Provide the [X, Y] coordinate of the cell's center where the given text is located.  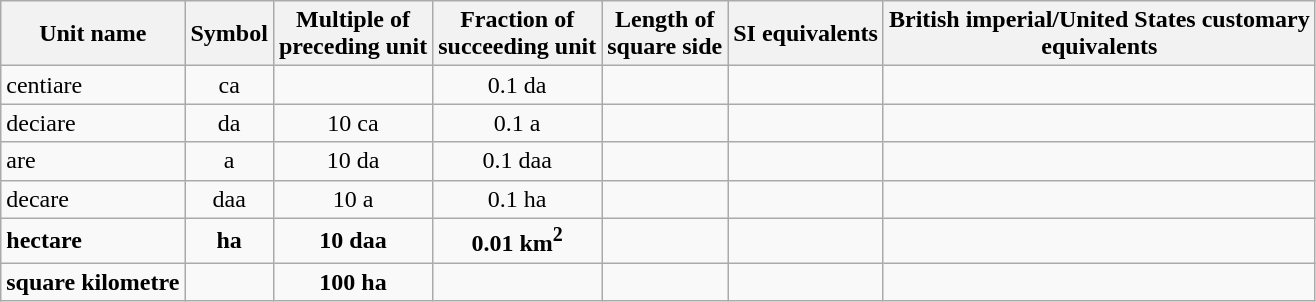
are [93, 161]
Fraction of succeeding unit [518, 34]
a [229, 161]
10 daa [352, 240]
SI equivalents [806, 34]
centiare [93, 85]
Length of square side [665, 34]
10 ca [352, 123]
0.01 km2 [518, 240]
deciare [93, 123]
square kilometre [93, 282]
da [229, 123]
0.1 daa [518, 161]
Symbol [229, 34]
10 da [352, 161]
0.1 ha [518, 199]
hectare [93, 240]
ha [229, 240]
Unit name [93, 34]
Multiple of preceding unit [352, 34]
decare [93, 199]
daa [229, 199]
ca [229, 85]
10 a [352, 199]
British imperial/United States customaryequivalents [1099, 34]
0.1 a [518, 123]
100 ha [352, 282]
0.1 da [518, 85]
